Identify which cell holds the provided text, then report its [X, Y] central coordinate. 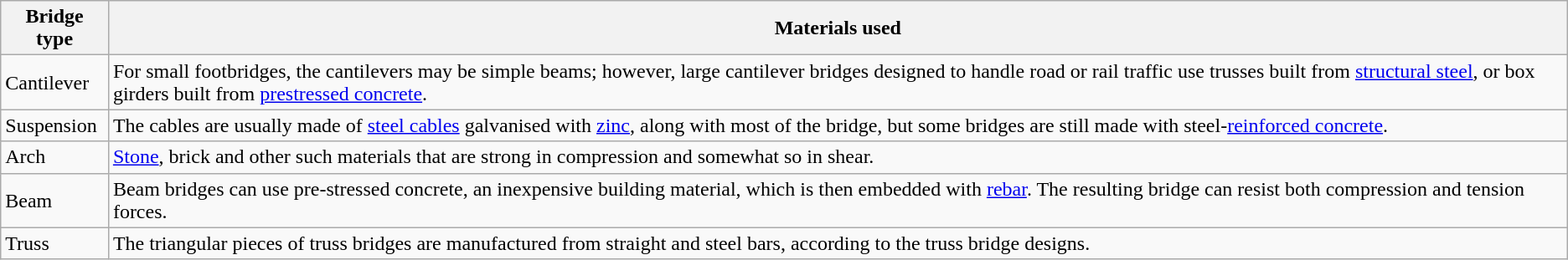
The triangular pieces of truss bridges are manufactured from straight and steel bars, according to the truss bridge designs. [838, 243]
Materials used [838, 28]
Beam [55, 201]
Arch [55, 157]
Truss [55, 243]
Stone, brick and other such materials that are strong in compression and somewhat so in shear. [838, 157]
Cantilever [55, 82]
Suspension [55, 125]
Bridge type [55, 28]
